Detect which cell encompasses the target text, then output its [x, y] center coordinate. 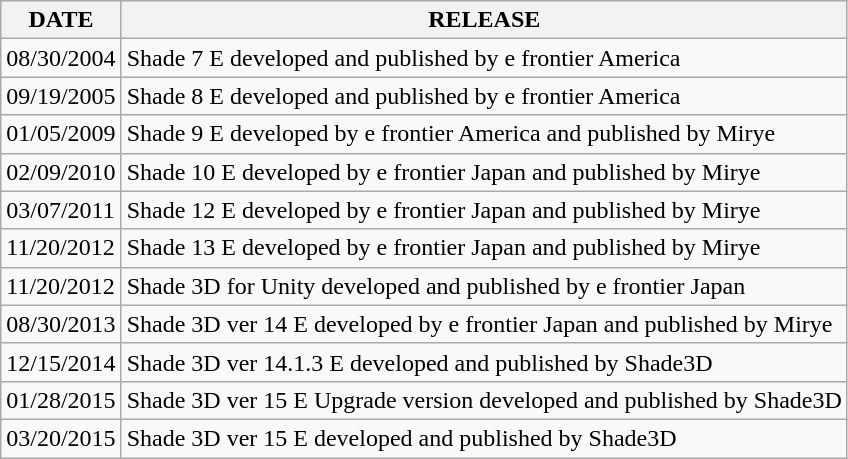
03/07/2011 [61, 210]
08/30/2013 [61, 324]
Shade 13 E developed by e frontier Japan and published by Mirye [484, 248]
Shade 10 E developed by e frontier Japan and published by Mirye [484, 172]
Shade 3D for Unity developed and published by e frontier Japan [484, 286]
01/28/2015 [61, 400]
Shade 12 E developed by e frontier Japan and published by Mirye [484, 210]
01/05/2009 [61, 134]
09/19/2005 [61, 96]
02/09/2010 [61, 172]
Shade 8 E developed and published by e frontier America [484, 96]
Shade 3D ver 14 E developed by e frontier Japan and published by Mirye [484, 324]
Shade 3D ver 14.1.3 E developed and published by Shade3D [484, 362]
03/20/2015 [61, 438]
Shade 9 E developed by e frontier America and published by Mirye [484, 134]
08/30/2004 [61, 58]
Shade 3D ver 15 E Upgrade version developed and published by Shade3D [484, 400]
Shade 3D ver 15 E developed and published by Shade3D [484, 438]
DATE [61, 20]
Shade 7 E developed and published by e frontier America [484, 58]
12/15/2014 [61, 362]
RELEASE [484, 20]
